For the text-containing cell, return its midpoint in [x, y] coordinate format. 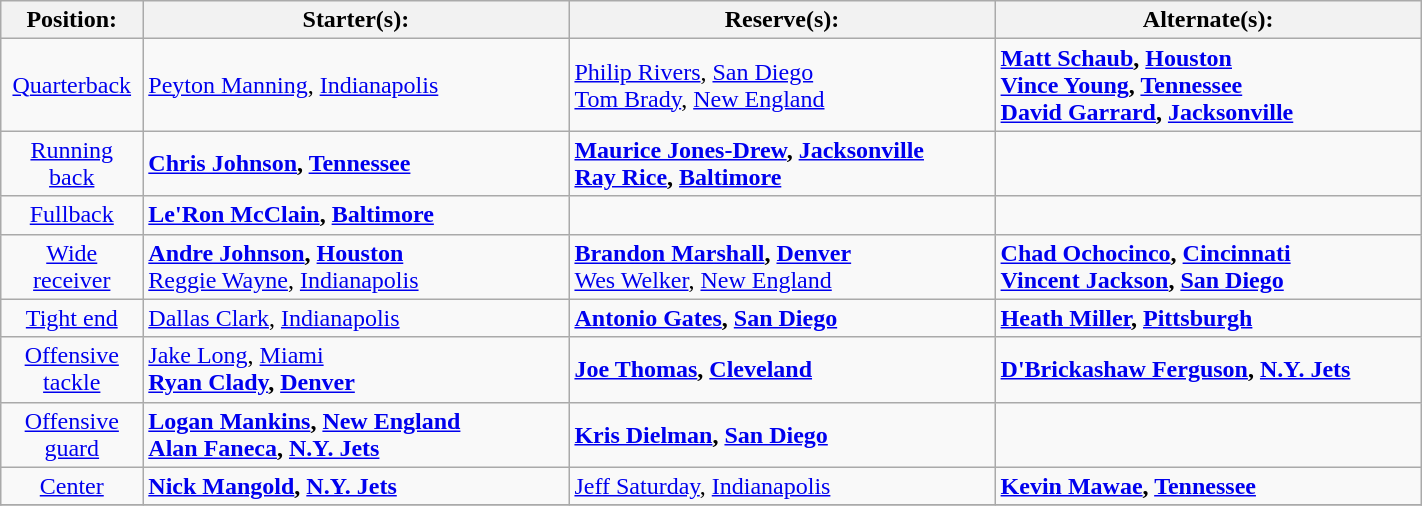
Peyton Manning, Indianapolis [356, 85]
Matt Schaub, Houston Vince Young, Tennessee David Garrard, Jacksonville [1208, 85]
Reserve(s): [782, 20]
Wide receiver [72, 266]
Chad Ochocinco, Cincinnati Vincent Jackson, San Diego [1208, 266]
Offensive tackle [72, 370]
Position: [72, 20]
Running back [72, 164]
Antonio Gates, San Diego [782, 318]
Kevin Mawae, Tennessee [1208, 486]
Quarterback [72, 85]
Starter(s): [356, 20]
Joe Thomas, Cleveland [782, 370]
Le'Ron McClain, Baltimore [356, 215]
Logan Mankins, New England Alan Faneca, N.Y. Jets [356, 434]
Maurice Jones-Drew, Jacksonville Ray Rice, Baltimore [782, 164]
Brandon Marshall, Denver Wes Welker, New England [782, 266]
Jeff Saturday, Indianapolis [782, 486]
Jake Long, Miami Ryan Clady, Denver [356, 370]
Chris Johnson, Tennessee [356, 164]
Nick Mangold, N.Y. Jets [356, 486]
Dallas Clark, Indianapolis [356, 318]
Alternate(s): [1208, 20]
Philip Rivers, San Diego Tom Brady, New England [782, 85]
Tight end [72, 318]
Kris Dielman, San Diego [782, 434]
Offensive guard [72, 434]
Andre Johnson, Houston Reggie Wayne, Indianapolis [356, 266]
Fullback [72, 215]
Center [72, 486]
Heath Miller, Pittsburgh [1208, 318]
D'Brickashaw Ferguson, N.Y. Jets [1208, 370]
